Provide the [X, Y] coordinate of the cell's center where the given text is located.  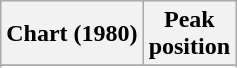
Chart (1980) [72, 34]
Peakposition [189, 34]
